Determine the (X, Y) coordinate at the center of the cell enclosing the given text.  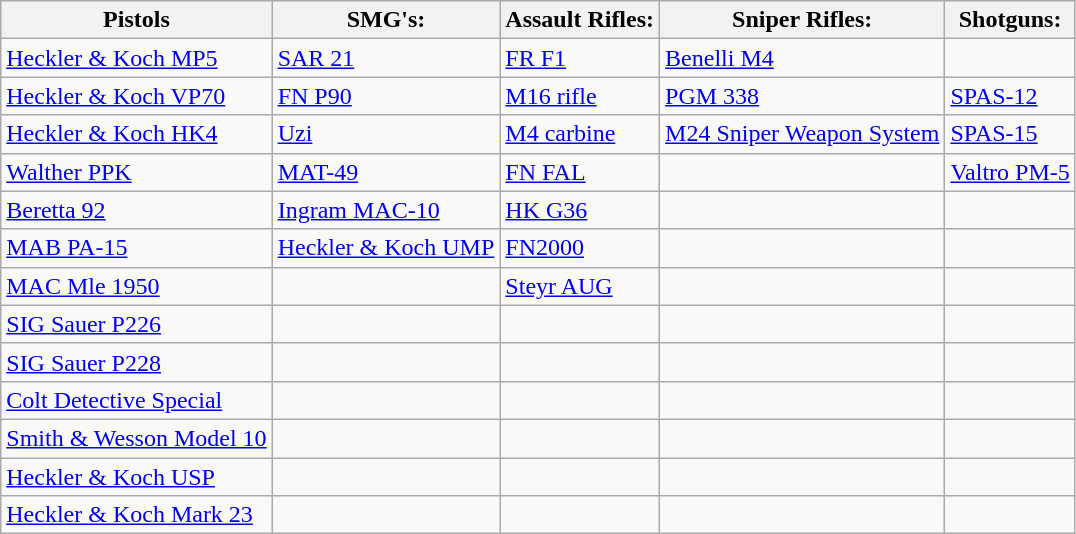
Heckler & Koch HK4 (136, 134)
MAB PA-15 (136, 248)
FN P90 (386, 96)
SPAS-12 (1010, 96)
Uzi (386, 134)
MAT-49 (386, 172)
Sniper Rifles: (802, 20)
Heckler & Koch VP70 (136, 96)
Heckler & Koch UMP (386, 248)
HK G36 (580, 210)
SPAS-15 (1010, 134)
Ingram MAC-10 (386, 210)
Heckler & Koch USP (136, 477)
M24 Sniper Weapon System (802, 134)
Heckler & Koch Mark 23 (136, 515)
Walther PPK (136, 172)
SAR 21 (386, 58)
FR F1 (580, 58)
SIG Sauer P228 (136, 362)
Colt Detective Special (136, 400)
Shotguns: (1010, 20)
Heckler & Koch MP5 (136, 58)
Steyr AUG (580, 286)
Smith & Wesson Model 10 (136, 438)
M4 carbine (580, 134)
FN2000 (580, 248)
PGM 338 (802, 96)
Beretta 92 (136, 210)
SMG's: (386, 20)
Valtro PM-5 (1010, 172)
FN FAL (580, 172)
MAC Mle 1950 (136, 286)
Pistols (136, 20)
SIG Sauer P226 (136, 324)
Assault Rifles: (580, 20)
Benelli M4 (802, 58)
M16 rifle (580, 96)
